Pinpoint the cell where the given text exists, returning its (X, Y) midpoint coordinate. 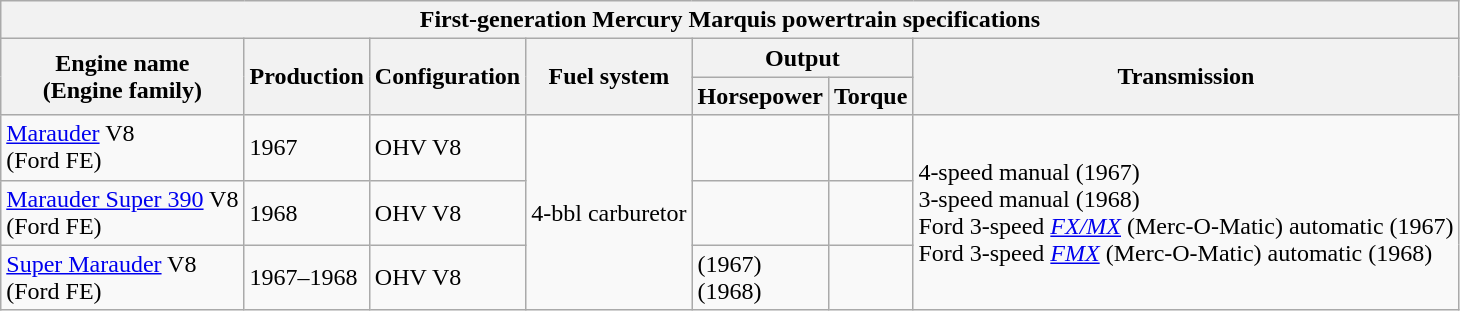
Transmission (1186, 77)
Marauder Super 390 V8(Ford FE) (122, 212)
Production (306, 77)
1967–1968 (306, 278)
Super Marauder V8(Ford FE) (122, 278)
Horsepower (760, 96)
Engine name(Engine family) (122, 77)
Fuel system (609, 77)
Torque (870, 96)
Output (802, 58)
4-speed manual (1967)3-speed manual (1968)Ford 3-speed FX/MX (Merc-O-Matic) automatic (1967)Ford 3-speed FMX (Merc-O-Matic) automatic (1968) (1186, 212)
4-bbl carburetor (609, 212)
First-generation Mercury Marquis powertrain specifications (730, 20)
1967 (306, 148)
Configuration (447, 77)
Marauder V8(Ford FE) (122, 148)
1968 (306, 212)
(1967) (1968) (760, 278)
